Return [x, y] of the center of cell containing provided text 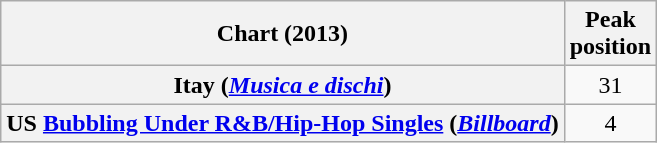
Peakposition [610, 34]
Itay (Musica e dischi) [282, 85]
4 [610, 123]
Chart (2013) [282, 34]
31 [610, 85]
US Bubbling Under R&B/Hip-Hop Singles (Billboard) [282, 123]
